Identify which cell holds the provided text, then report its [x, y] central coordinate. 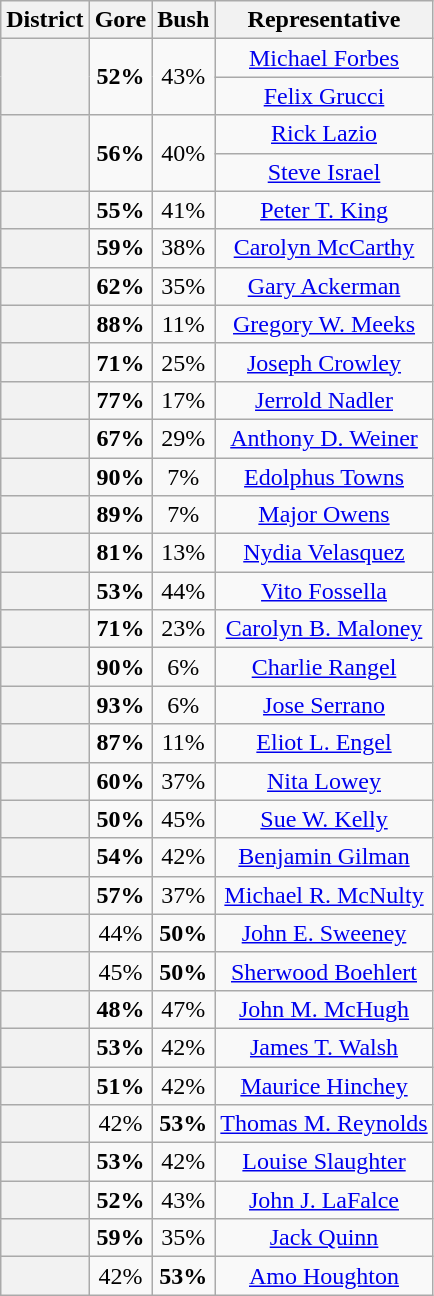
Bush [184, 20]
District [45, 20]
Steve Israel [324, 172]
41% [184, 210]
Jose Serrano [324, 705]
Sherwood Boehlert [324, 971]
Representative [324, 20]
67% [120, 438]
Vito Fossella [324, 591]
Carolyn McCarthy [324, 248]
Amo Houghton [324, 1276]
29% [184, 438]
17% [184, 400]
Gregory W. Meeks [324, 324]
Joseph Crowley [324, 362]
Gary Ackerman [324, 286]
Rick Lazio [324, 134]
Major Owens [324, 515]
81% [120, 553]
Michael R. McNulty [324, 895]
51% [120, 1085]
23% [184, 629]
Edolphus Towns [324, 477]
Anthony D. Weiner [324, 438]
Nita Lowey [324, 781]
48% [120, 1009]
John E. Sweeney [324, 933]
47% [184, 1009]
Michael Forbes [324, 58]
89% [120, 515]
Carolyn B. Maloney [324, 629]
56% [120, 153]
Jack Quinn [324, 1238]
57% [120, 895]
77% [120, 400]
Gore [120, 20]
88% [120, 324]
Peter T. King [324, 210]
Jerrold Nadler [324, 400]
Thomas M. Reynolds [324, 1124]
Felix Grucci [324, 96]
87% [120, 743]
John M. McHugh [324, 1009]
James T. Walsh [324, 1047]
Eliot L. Engel [324, 743]
55% [120, 210]
38% [184, 248]
John J. LaFalce [324, 1200]
Sue W. Kelly [324, 819]
Nydia Velasquez [324, 553]
Louise Slaughter [324, 1162]
Charlie Rangel [324, 667]
25% [184, 362]
54% [120, 857]
13% [184, 553]
62% [120, 286]
60% [120, 781]
93% [120, 705]
Benjamin Gilman [324, 857]
Maurice Hinchey [324, 1085]
40% [184, 153]
